Return (x, y) of the center of cell containing provided text 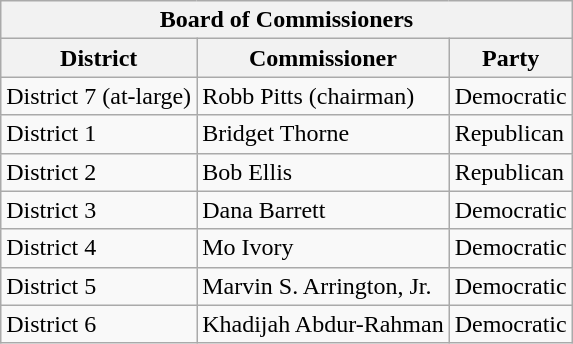
District 1 (99, 134)
Bob Ellis (324, 172)
Commissioner (324, 58)
Bridget Thorne (324, 134)
District (99, 58)
Marvin S. Arrington, Jr. (324, 286)
District 7 (at-large) (99, 96)
Dana Barrett (324, 210)
District 3 (99, 210)
Party (510, 58)
District 5 (99, 286)
Board of Commissioners (286, 20)
Mo Ivory (324, 248)
District 6 (99, 324)
Robb Pitts (chairman) (324, 96)
District 2 (99, 172)
Khadijah Abdur-Rahman (324, 324)
District 4 (99, 248)
